Return [X, Y] of the center of cell containing provided text 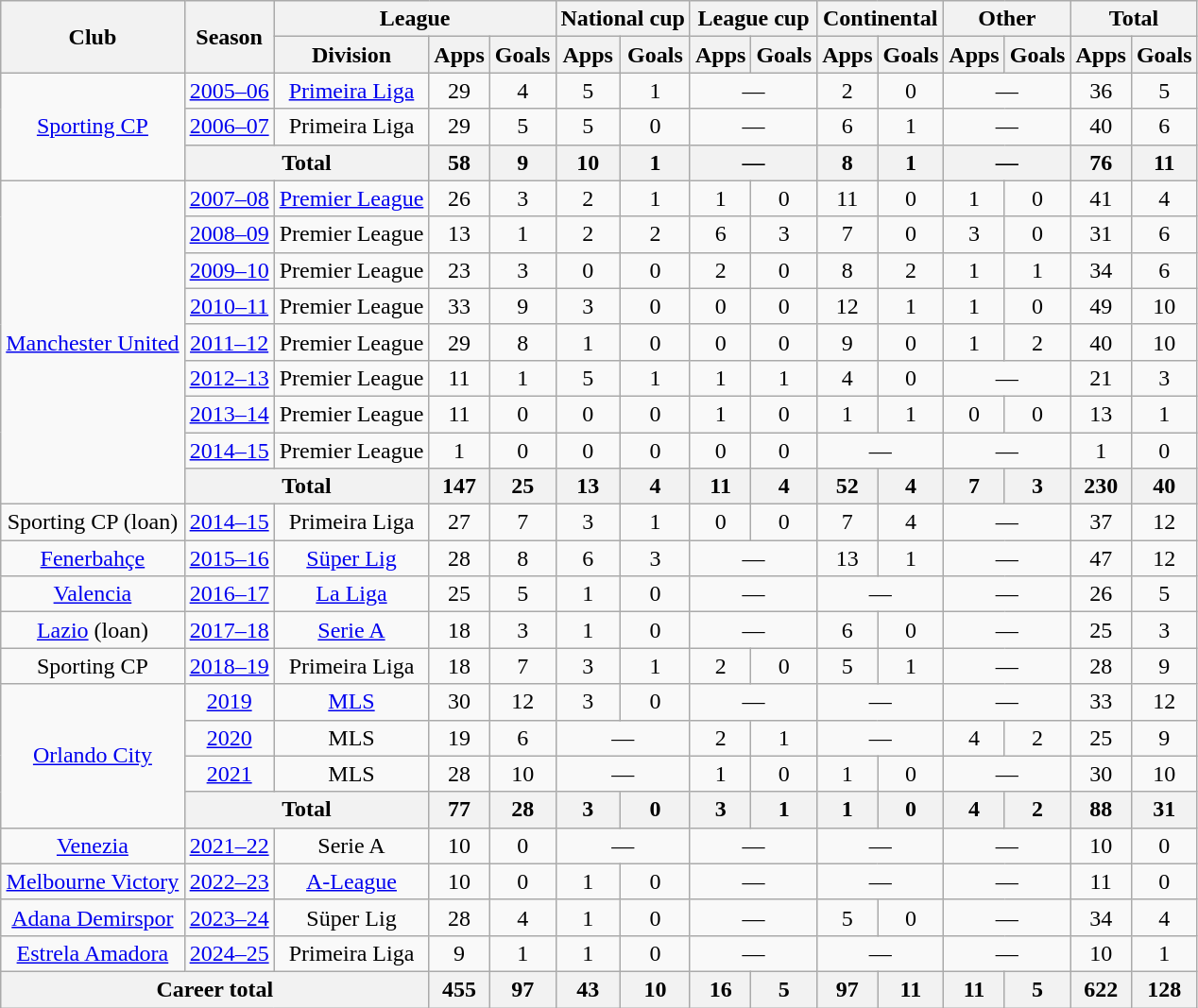
Adana Demirspor [93, 917]
Manchester United [93, 342]
2021–22 [229, 846]
27 [459, 522]
2015–16 [229, 558]
37 [1101, 522]
21 [1101, 378]
Career total [215, 989]
League cup [753, 19]
Venezia [93, 846]
2017–18 [229, 630]
43 [588, 989]
2005–06 [229, 91]
2016–17 [229, 594]
Orlando City [93, 756]
Lazio (loan) [93, 630]
La Liga [351, 594]
622 [1101, 989]
2022–23 [229, 881]
47 [1101, 558]
23 [459, 270]
2011–12 [229, 342]
2020 [229, 738]
Sporting CP (loan) [93, 522]
58 [459, 162]
League [415, 19]
52 [847, 487]
2019 [229, 702]
19 [459, 738]
2007–08 [229, 198]
2012–13 [229, 378]
36 [1101, 91]
Estrela Amadora [93, 953]
2018–19 [229, 666]
Season [229, 37]
147 [459, 487]
Division [351, 55]
Other [1007, 19]
2008–09 [229, 234]
230 [1101, 487]
77 [459, 810]
2006–07 [229, 127]
455 [459, 989]
2010–11 [229, 306]
16 [720, 989]
Fenerbahçe [93, 558]
Melbourne Victory [93, 881]
A-League [351, 881]
2024–25 [229, 953]
Club [93, 37]
88 [1101, 810]
49 [1101, 306]
2013–14 [229, 414]
Valencia [93, 594]
128 [1164, 989]
Continental [881, 19]
2009–10 [229, 270]
41 [1101, 198]
2023–24 [229, 917]
National cup [623, 19]
2021 [229, 774]
76 [1101, 162]
